Extract the [X, Y] coordinate from the center of the cell holding the provided text.  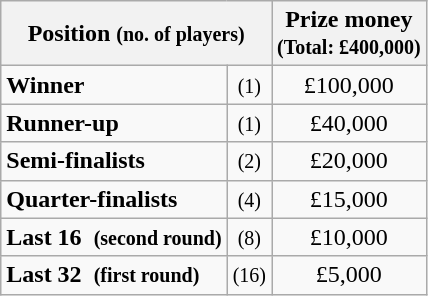
Position (no. of players) [136, 34]
£5,000 [350, 275]
(16) [249, 275]
£10,000 [350, 237]
Quarter-finalists [114, 199]
(2) [249, 161]
(4) [249, 199]
(8) [249, 237]
£20,000 [350, 161]
Prize money(Total: £400,000) [350, 34]
£100,000 [350, 85]
Last 16 (second round) [114, 237]
Semi-finalists [114, 161]
Runner-up [114, 123]
£40,000 [350, 123]
Winner [114, 85]
Last 32 (first round) [114, 275]
£15,000 [350, 199]
